Identify which cell holds the provided text, then report its (x, y) central coordinate. 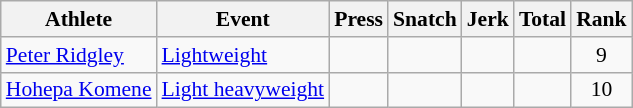
Snatch (425, 19)
Total (542, 19)
Light heavyweight (244, 90)
Athlete (79, 19)
Event (244, 19)
Rank (602, 19)
Hohepa Komene (79, 90)
Peter Ridgley (79, 55)
Jerk (488, 19)
Lightweight (244, 55)
Press (358, 19)
9 (602, 55)
10 (602, 90)
